Identify which cell holds the provided text, then report its (X, Y) central coordinate. 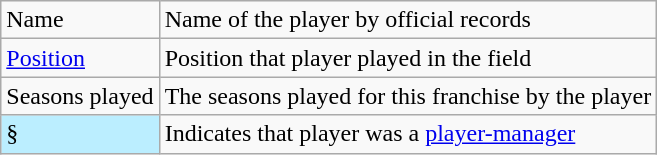
§ (80, 134)
Position (80, 58)
Seasons played (80, 96)
Name (80, 20)
Name of the player by official records (408, 20)
The seasons played for this franchise by the player (408, 96)
Indicates that player was a player-manager (408, 134)
Position that player played in the field (408, 58)
